Pinpoint the cell where the given text exists, returning its (X, Y) midpoint coordinate. 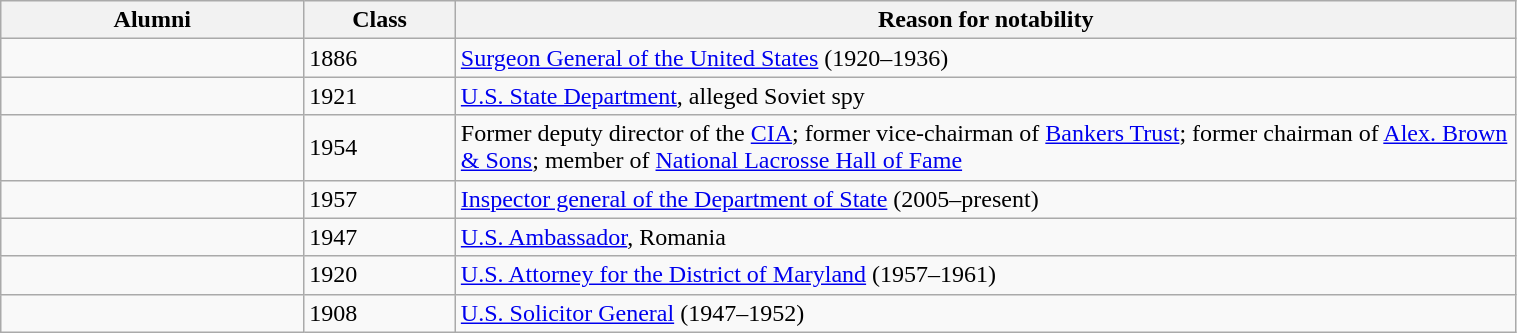
Inspector general of the Department of State (2005–present) (986, 199)
Alumni (152, 20)
1908 (380, 313)
Reason for notability (986, 20)
1920 (380, 275)
1947 (380, 237)
Class (380, 20)
1954 (380, 148)
1921 (380, 96)
U.S. Attorney for the District of Maryland (1957–1961) (986, 275)
U.S. Ambassador, Romania (986, 237)
1886 (380, 58)
U.S. State Department, alleged Soviet spy (986, 96)
U.S. Solicitor General (1947–1952) (986, 313)
Surgeon General of the United States (1920–1936) (986, 58)
1957 (380, 199)
